Return the [X, Y] coordinate for the center point of the cell that contains the specified text.  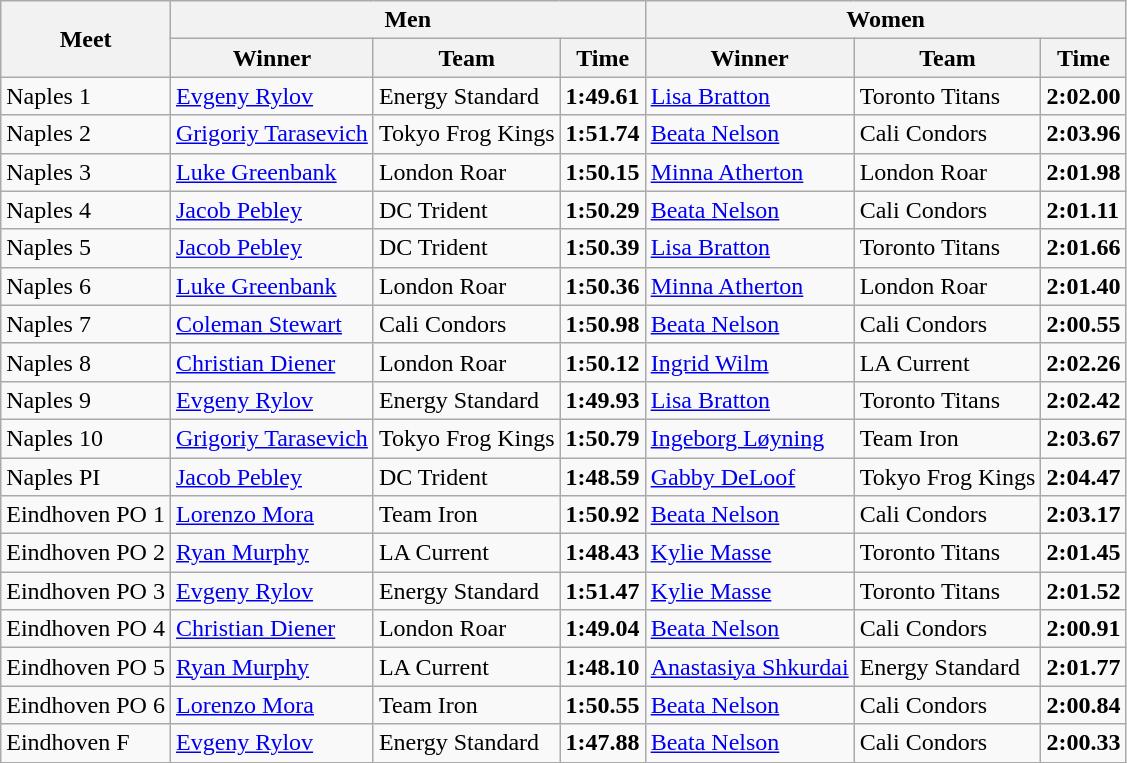
1:50.39 [602, 248]
1:48.10 [602, 667]
2:02.42 [1084, 400]
Eindhoven PO 1 [86, 515]
2:00.91 [1084, 629]
Naples 4 [86, 210]
Ingrid Wilm [750, 362]
Eindhoven PO 2 [86, 553]
1:50.15 [602, 172]
1:50.12 [602, 362]
Naples 9 [86, 400]
1:50.55 [602, 705]
2:00.33 [1084, 743]
Naples 8 [86, 362]
Eindhoven PO 3 [86, 591]
1:48.43 [602, 553]
Meet [86, 39]
Eindhoven PO 5 [86, 667]
2:00.55 [1084, 324]
Gabby DeLoof [750, 477]
2:01.98 [1084, 172]
1:50.79 [602, 438]
2:01.45 [1084, 553]
2:02.00 [1084, 96]
1:50.92 [602, 515]
Anastasiya Shkurdai [750, 667]
1:50.36 [602, 286]
Coleman Stewart [272, 324]
2:01.40 [1084, 286]
1:48.59 [602, 477]
1:51.47 [602, 591]
Eindhoven PO 6 [86, 705]
Naples 7 [86, 324]
2:01.52 [1084, 591]
2:02.26 [1084, 362]
2:01.11 [1084, 210]
Women [886, 20]
Eindhoven PO 4 [86, 629]
Naples 3 [86, 172]
Naples 2 [86, 134]
2:03.67 [1084, 438]
1:51.74 [602, 134]
2:01.77 [1084, 667]
2:01.66 [1084, 248]
1:47.88 [602, 743]
1:49.04 [602, 629]
Naples PI [86, 477]
2:04.47 [1084, 477]
2:03.17 [1084, 515]
Naples 6 [86, 286]
Naples 1 [86, 96]
Ingeborg Løyning [750, 438]
1:50.98 [602, 324]
2:03.96 [1084, 134]
1:50.29 [602, 210]
Naples 5 [86, 248]
Eindhoven F [86, 743]
2:00.84 [1084, 705]
Men [408, 20]
1:49.93 [602, 400]
Naples 10 [86, 438]
1:49.61 [602, 96]
